Extract the [X, Y] coordinate from the center of the cell holding the provided text.  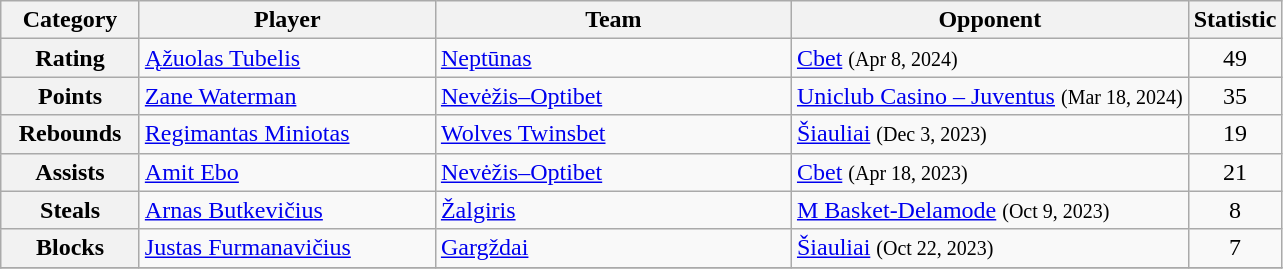
8 [1235, 210]
Cbet (Apr 18, 2023) [990, 172]
Points [70, 96]
Wolves Twinsbet [613, 134]
Amit Ebo [287, 172]
Zane Waterman [287, 96]
Šiauliai (Oct 22, 2023) [990, 248]
M Basket-Delamode (Oct 9, 2023) [990, 210]
Assists [70, 172]
19 [1235, 134]
Blocks [70, 248]
Gargždai [613, 248]
Statistic [1235, 20]
Neptūnas [613, 58]
Category [70, 20]
Team [613, 20]
Šiauliai (Dec 3, 2023) [990, 134]
Arnas Butkevičius [287, 210]
Steals [70, 210]
35 [1235, 96]
Ąžuolas Tubelis [287, 58]
7 [1235, 248]
Rebounds [70, 134]
Žalgiris [613, 210]
Regimantas Miniotas [287, 134]
Uniclub Casino – Juventus (Mar 18, 2024) [990, 96]
Opponent [990, 20]
Justas Furmanavičius [287, 248]
21 [1235, 172]
49 [1235, 58]
Rating [70, 58]
Cbet (Apr 8, 2024) [990, 58]
Player [287, 20]
